Capture the cell that displays the provided text and extract its (x, y) central coordinate. 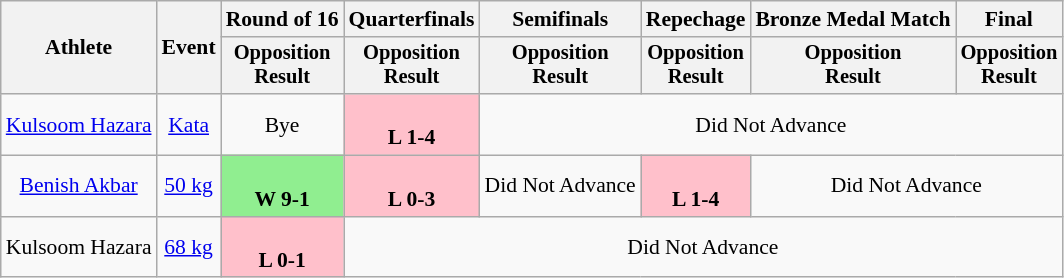
W 9-1 (282, 186)
Repechage (696, 19)
Kata (189, 124)
Bye (282, 124)
Athlete (79, 48)
Bronze Medal Match (852, 19)
Round of 16 (282, 19)
68 kg (189, 248)
Benish Akbar (79, 186)
L 0-1 (282, 248)
Final (1010, 19)
50 kg (189, 186)
Event (189, 48)
Quarterfinals (412, 19)
L 0-3 (412, 186)
Semifinals (560, 19)
